Output the [x, y] coordinate of the center of the cell containing the given text.  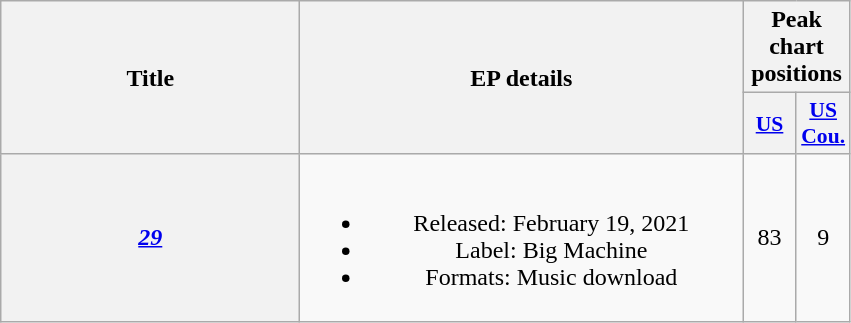
29 [150, 238]
US [770, 124]
Released: February 19, 2021Label: Big MachineFormats: Music download [522, 238]
83 [770, 238]
Peak chartpositions [796, 47]
EP details [522, 78]
Title [150, 78]
USCou. [823, 124]
9 [823, 238]
